Detect which cell encompasses the target text, then output its [x, y] center coordinate. 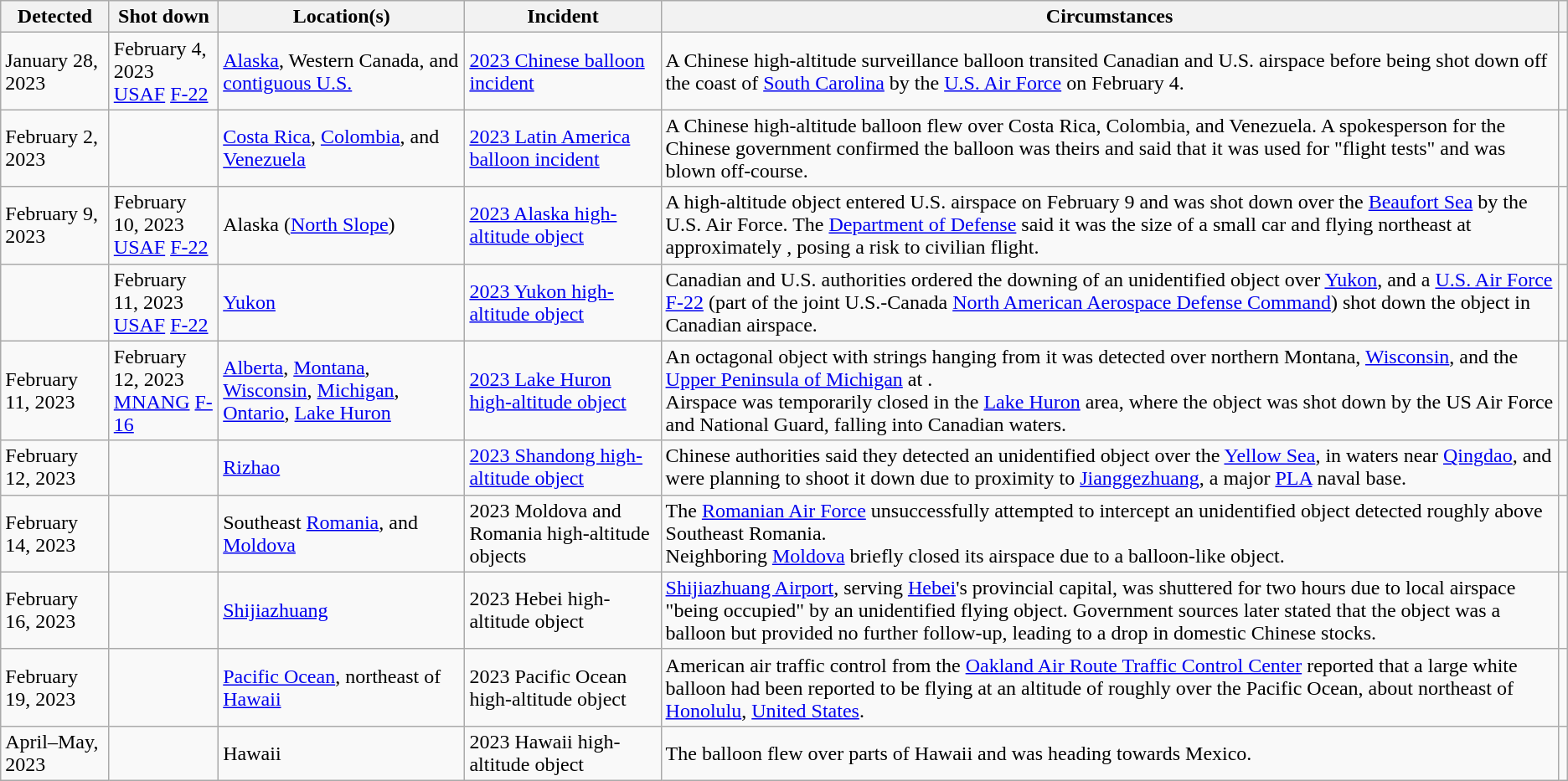
February 10, 2023 USAF F-22 [163, 225]
Rizhao [342, 467]
2023 Hawaii high-altitude object [563, 753]
Shijiazhuang [342, 610]
February 11, 2023 USAF F-22 [163, 302]
The balloon flew over parts of Hawaii and was heading towards Mexico. [1109, 753]
February 9, 2023 [55, 225]
February 12, 2023 [55, 467]
Alberta, Montana, Wisconsin, Michigan, Ontario, Lake Huron [342, 390]
Southeast Romania, and Moldova [342, 533]
2023 Alaska high-altitude object [563, 225]
2023 Pacific Ocean high-altitude object [563, 687]
Pacific Ocean, northeast of Hawaii [342, 687]
2023 Moldova and Romania high-altitude objects [563, 533]
February 4, 2023 USAF F-22 [163, 71]
2023 Shandong high-altitude object [563, 467]
2023 Hebei high-altitude object [563, 610]
Location(s) [342, 17]
Circumstances [1109, 17]
Detected [55, 17]
2023 Chinese balloon incident [563, 71]
Incident [563, 17]
Hawaii [342, 753]
2023 Lake Huron high-altitude object [563, 390]
February 19, 2023 [55, 687]
January 28, 2023 [55, 71]
Alaska (North Slope) [342, 225]
2023 Yukon high-altitude object [563, 302]
Alaska, Western Canada, and contiguous U.S. [342, 71]
2023 Latin America balloon incident [563, 148]
Costa Rica, Colombia, and Venezuela [342, 148]
February 16, 2023 [55, 610]
Yukon [342, 302]
April–May, 2023 [55, 753]
February 11, 2023 [55, 390]
February 2, 2023 [55, 148]
February 12, 2023MNANG F-16 [163, 390]
Shot down [163, 17]
February 14, 2023 [55, 533]
